Identify which cell holds the provided text, then report its [x, y] central coordinate. 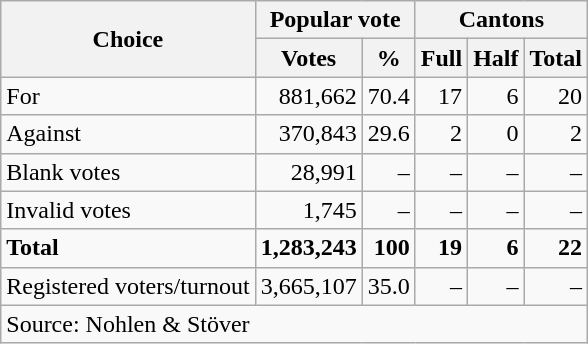
1,745 [308, 210]
0 [496, 134]
370,843 [308, 134]
Choice [128, 39]
Cantons [501, 20]
20 [556, 96]
17 [441, 96]
19 [441, 248]
Half [496, 58]
29.6 [388, 134]
3,665,107 [308, 286]
28,991 [308, 172]
For [128, 96]
Popular vote [335, 20]
Votes [308, 58]
Source: Nohlen & Stöver [294, 324]
100 [388, 248]
Registered voters/turnout [128, 286]
881,662 [308, 96]
35.0 [388, 286]
% [388, 58]
Against [128, 134]
70.4 [388, 96]
1,283,243 [308, 248]
Invalid votes [128, 210]
Full [441, 58]
Blank votes [128, 172]
22 [556, 248]
